Pinpoint the cell where the given text exists, returning its [X, Y] midpoint coordinate. 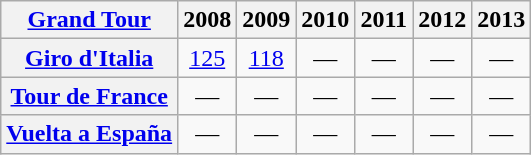
125 [208, 58]
2012 [442, 20]
2009 [266, 20]
118 [266, 58]
Tour de France [90, 96]
2008 [208, 20]
Giro d'Italia [90, 58]
2011 [384, 20]
2010 [326, 20]
2013 [502, 20]
Vuelta a España [90, 134]
Grand Tour [90, 20]
